Detect which cell encompasses the target text, then output its [X, Y] center coordinate. 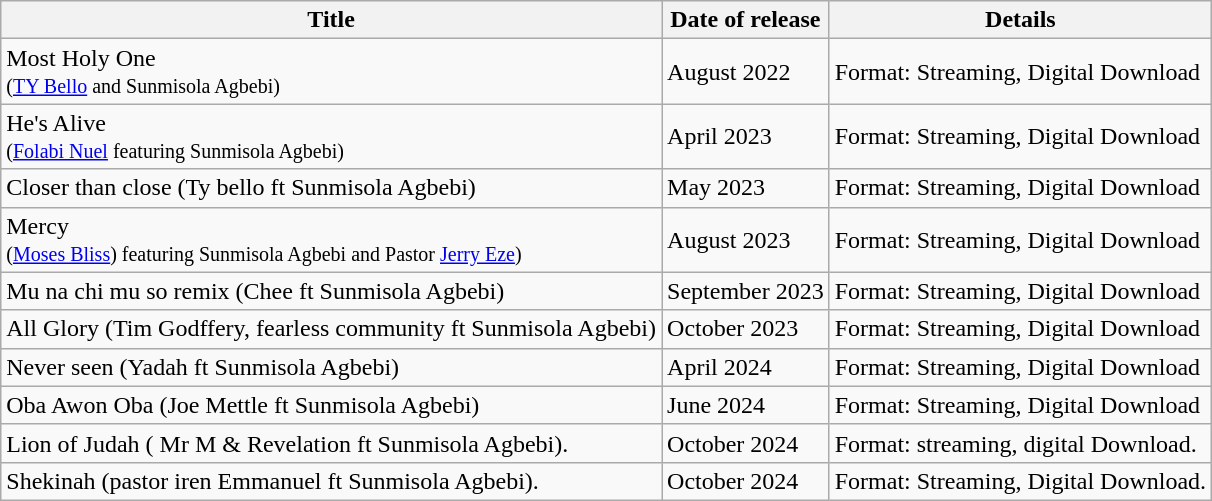
October 2023 [746, 329]
Mu na chi mu so remix (Chee ft Sunmisola Agbebi) [332, 291]
Never seen (Yadah ft Sunmisola Agbebi) [332, 367]
April 2023 [746, 136]
Closer than close (Ty bello ft Sunmisola Agbebi) [332, 188]
Oba Awon Oba (Joe Mettle ft Sunmisola Agbebi) [332, 405]
August 2023 [746, 240]
Most Holy One(TY Bello and Sunmisola Agbebi) [332, 72]
Lion of Judah ( Mr M & Revelation ft Sunmisola Agbebi). [332, 443]
All Glory (Tim Godffery, fearless community ft Sunmisola Agbebi) [332, 329]
September 2023 [746, 291]
He's Alive(Folabi Nuel featuring Sunmisola Agbebi) [332, 136]
Title [332, 20]
Format: streaming, digital Download. [1020, 443]
June 2024 [746, 405]
April 2024 [746, 367]
Format: Streaming, Digital Download. [1020, 481]
Mercy(Moses Bliss) featuring Sunmisola Agbebi and Pastor Jerry Eze) [332, 240]
August 2022 [746, 72]
Shekinah (pastor iren Emmanuel ft Sunmisola Agbebi). [332, 481]
Details [1020, 20]
Date of release [746, 20]
May 2023 [746, 188]
